Search for the cell housing the specified text and yield its [X, Y] center coordinate. 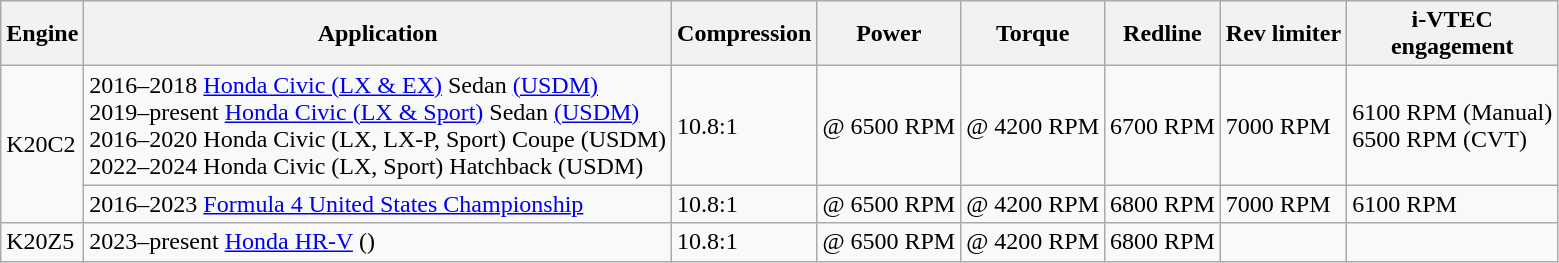
6100 RPM [1452, 204]
6700 RPM [1163, 126]
Torque [1033, 34]
2016–2023 Formula 4 United States Championship [378, 204]
Compression [744, 34]
Redline [1163, 34]
2023–present Honda HR-V () [378, 242]
Engine [42, 34]
K20C2 [42, 144]
K20Z5 [42, 242]
Power [889, 34]
i-VTECengagement [1452, 34]
Rev limiter [1283, 34]
Application [378, 34]
6100 RPM (Manual)6500 RPM (CVT) [1452, 126]
